Extract the (X, Y) coordinate from the center of the cell holding the provided text.  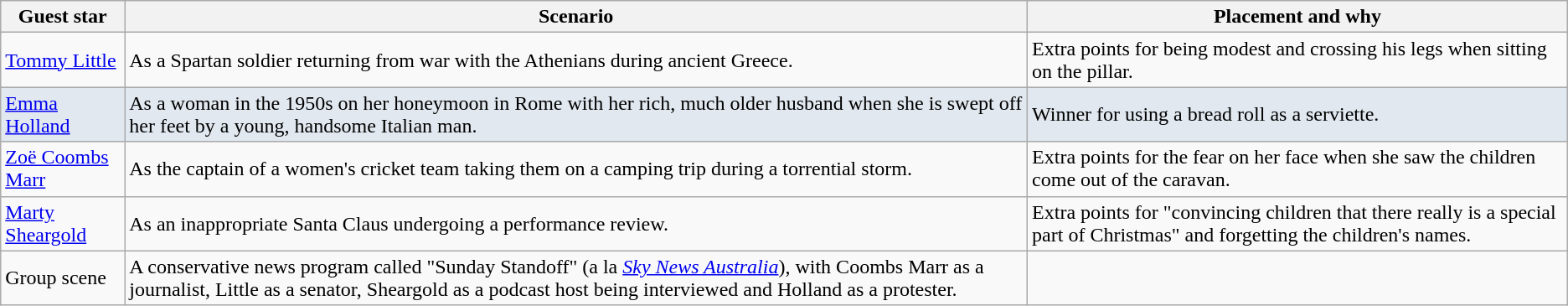
As the captain of a women's cricket team taking them on a camping trip during a torrential storm. (576, 169)
Extra points for the fear on her face when she saw the children come out of the caravan. (1298, 169)
Placement and why (1298, 17)
Extra points for "convincing children that there really is a special part of Christmas" and forgetting the children's names. (1298, 223)
Tommy Little (63, 60)
As an inappropriate Santa Claus undergoing a performance review. (576, 223)
Winner for using a bread roll as a serviette. (1298, 114)
Emma Holland (63, 114)
Marty Sheargold (63, 223)
Guest star (63, 17)
Group scene (63, 278)
As a Spartan soldier returning from war with the Athenians during ancient Greece. (576, 60)
Scenario (576, 17)
As a woman in the 1950s on her honeymoon in Rome with her rich, much older husband when she is swept off her feet by a young, handsome Italian man. (576, 114)
Zoë Coombs Marr (63, 169)
Extra points for being modest and crossing his legs when sitting on the pillar. (1298, 60)
